From the cell containing the given text, extract its center point as [x, y] coordinate. 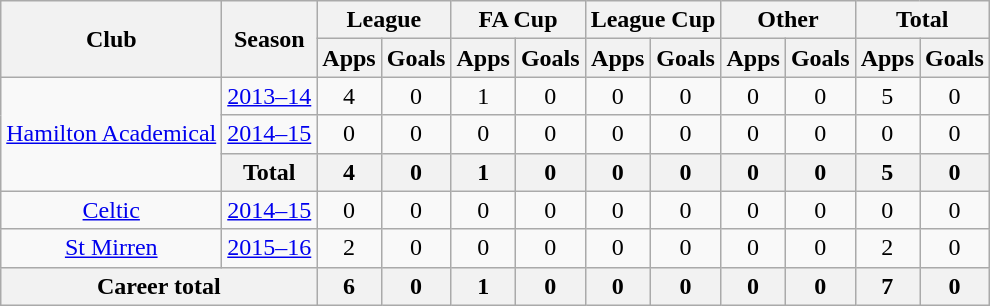
Celtic [112, 210]
FA Cup [518, 20]
League [384, 20]
Club [112, 39]
2015–16 [270, 248]
7 [887, 286]
Other [788, 20]
Hamilton Academical [112, 134]
6 [349, 286]
League Cup [653, 20]
Career total [159, 286]
Season [270, 39]
St Mirren [112, 248]
2013–14 [270, 96]
